Output the [X, Y] coordinate of the center of the cell containing the given text.  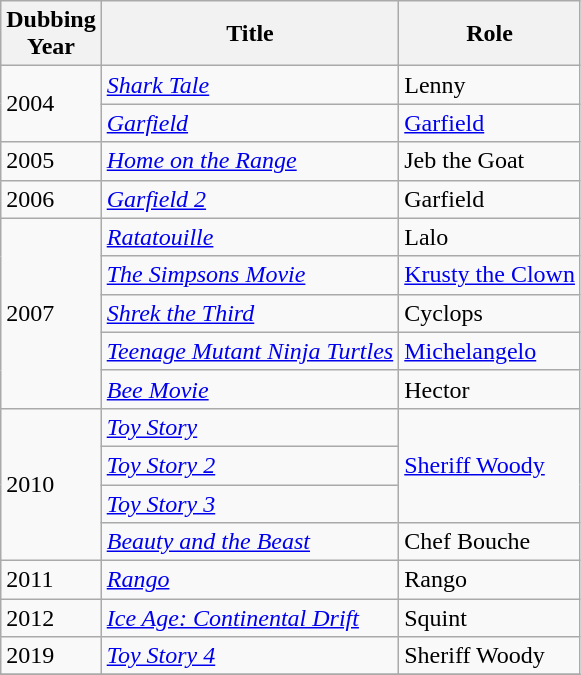
Shark Tale [250, 85]
Teenage Mutant Ninja Turtles [250, 351]
2019 [51, 656]
Squint [490, 618]
Shrek the Third [250, 313]
2005 [51, 161]
2011 [51, 580]
2006 [51, 199]
Home on the Range [250, 161]
Ice Age: Continental Drift [250, 618]
The Simpsons Movie [250, 275]
2004 [51, 104]
DubbingYear [51, 34]
Michelangelo [490, 351]
Toy Story [250, 427]
Beauty and the Beast [250, 542]
2010 [51, 484]
Bee Movie [250, 389]
Jeb the Goat [490, 161]
Ratatouille [250, 237]
Krusty the Clown [490, 275]
Toy Story 3 [250, 503]
2012 [51, 618]
Garfield 2 [250, 199]
2007 [51, 313]
Title [250, 34]
Toy Story 2 [250, 465]
Chef Bouche [490, 542]
Role [490, 34]
Hector [490, 389]
Toy Story 4 [250, 656]
Cyclops [490, 313]
Lenny [490, 85]
Lalo [490, 237]
